Pinpoint the cell where the given text exists, returning its [x, y] midpoint coordinate. 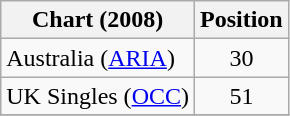
Chart (2008) [98, 20]
UK Singles (OCC) [98, 96]
51 [242, 96]
Australia (ARIA) [98, 58]
30 [242, 58]
Position [242, 20]
